Detect which cell encompasses the target text, then output its [x, y] center coordinate. 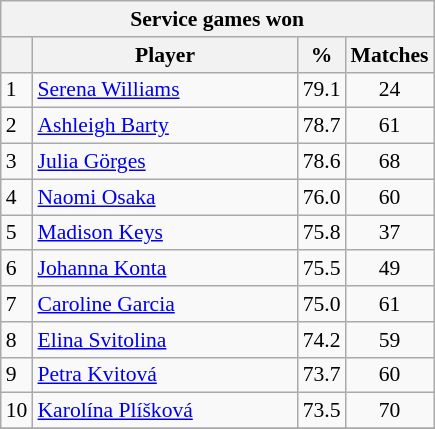
6 [17, 269]
70 [389, 411]
75.8 [322, 233]
Karolína Plíšková [164, 411]
1 [17, 90]
5 [17, 233]
Madison Keys [164, 233]
Matches [389, 55]
75.0 [322, 304]
Player [164, 55]
78.7 [322, 126]
2 [17, 126]
74.2 [322, 340]
76.0 [322, 197]
73.5 [322, 411]
Ashleigh Barty [164, 126]
79.1 [322, 90]
8 [17, 340]
49 [389, 269]
73.7 [322, 375]
24 [389, 90]
59 [389, 340]
Naomi Osaka [164, 197]
37 [389, 233]
Service games won [218, 19]
78.6 [322, 162]
Serena Williams [164, 90]
7 [17, 304]
Julia Görges [164, 162]
% [322, 55]
10 [17, 411]
Elina Svitolina [164, 340]
Petra Kvitová [164, 375]
4 [17, 197]
75.5 [322, 269]
Caroline Garcia [164, 304]
Johanna Konta [164, 269]
9 [17, 375]
3 [17, 162]
68 [389, 162]
